Extract the (X, Y) coordinate from the center of the cell holding the provided text.  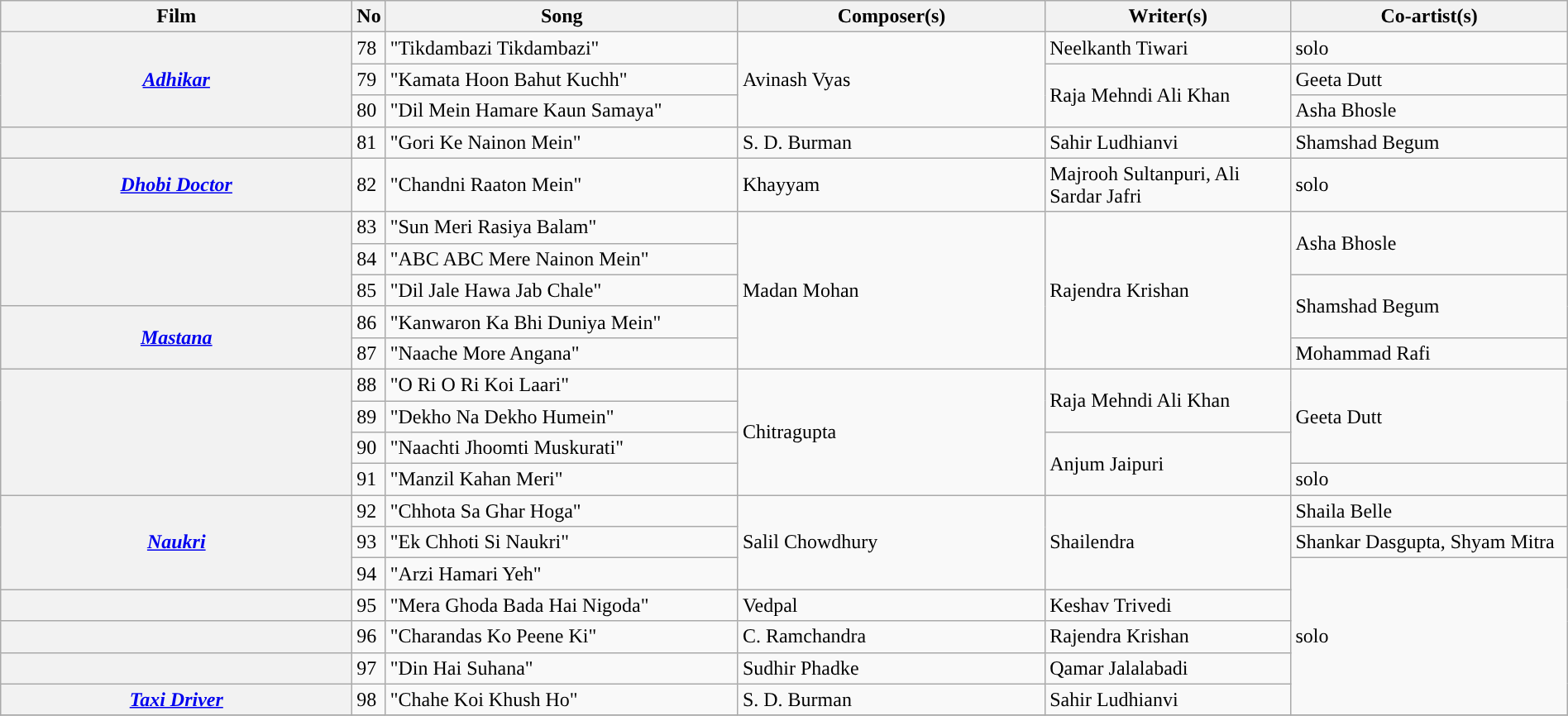
85 (369, 290)
Anjum Jaipuri (1168, 464)
Qamar Jalalabadi (1168, 668)
92 (369, 511)
"Kamata Hoon Bahut Kuchh" (562, 79)
"Dil Mein Hamare Kaun Samaya" (562, 111)
78 (369, 48)
"Dekho Na Dekho Humein" (562, 416)
"Tikdambazi Tikdambazi" (562, 48)
91 (369, 480)
82 (369, 185)
Keshav Trivedi (1168, 605)
Mohammad Rafi (1429, 353)
Co-artist(s) (1429, 17)
Song (562, 17)
Composer(s) (892, 17)
Mastana (177, 337)
98 (369, 699)
88 (369, 384)
Film (177, 17)
79 (369, 79)
86 (369, 322)
Madan Mohan (892, 290)
81 (369, 142)
84 (369, 259)
90 (369, 448)
"Kanwaron Ka Bhi Duniya Mein" (562, 322)
Salil Chowdhury (892, 542)
96 (369, 637)
83 (369, 227)
"Manzil Kahan Meri" (562, 480)
"Chahe Koi Khush Ho" (562, 699)
Adhikar (177, 79)
"O Ri O Ri Koi Laari" (562, 384)
Majrooh Sultanpuri, Ali Sardar Jafri (1168, 185)
Sudhir Phadke (892, 668)
97 (369, 668)
"ABC ABC Mere Nainon Mein" (562, 259)
Khayyam (892, 185)
Shaila Belle (1429, 511)
Chitragupta (892, 432)
94 (369, 574)
"Mera Ghoda Bada Hai Nigoda" (562, 605)
93 (369, 542)
Taxi Driver (177, 699)
"Naachti Jhoomti Muskurati" (562, 448)
Neelkanth Tiwari (1168, 48)
"Arzi Hamari Yeh" (562, 574)
"Chandni Raaton Mein" (562, 185)
95 (369, 605)
C. Ramchandra (892, 637)
"Ek Chhoti Si Naukri" (562, 542)
"Chhota Sa Ghar Hoga" (562, 511)
80 (369, 111)
"Naache More Angana" (562, 353)
Writer(s) (1168, 17)
Shankar Dasgupta, Shyam Mitra (1429, 542)
"Charandas Ko Peene Ki" (562, 637)
Vedpal (892, 605)
Avinash Vyas (892, 79)
Dhobi Doctor (177, 185)
No (369, 17)
"Sun Meri Rasiya Balam" (562, 227)
Naukri (177, 542)
87 (369, 353)
Shailendra (1168, 542)
"Dil Jale Hawa Jab Chale" (562, 290)
"Din Hai Suhana" (562, 668)
89 (369, 416)
"Gori Ke Nainon Mein" (562, 142)
